Identify which cell holds the provided text, then report its [x, y] central coordinate. 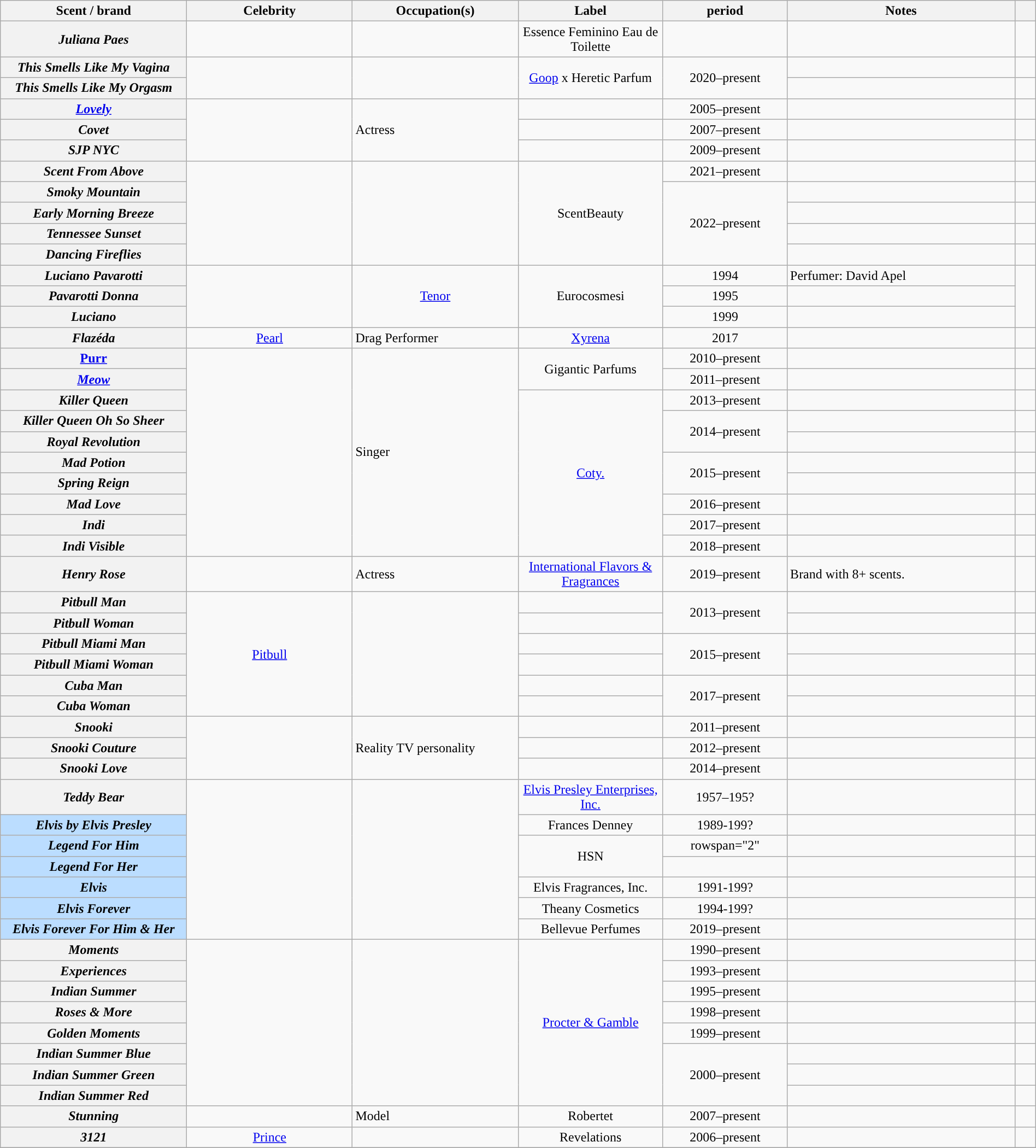
HSN [590, 856]
Pitbull Miami Man [94, 644]
Luciano Pavarotti [94, 275]
ScentBeauty [590, 213]
Reality TV personality [435, 748]
This Smells Like My Vagina [94, 67]
Perfumer: David Apel [902, 275]
Bellevue Perfumes [590, 929]
2012–present [725, 748]
2010–present [725, 359]
1957–195? [725, 797]
Killer Queen Oh So Sheer [94, 421]
1999–present [725, 1033]
Drag Performer [435, 338]
Legend For Her [94, 866]
This Smells Like My Orgasm [94, 88]
Luciano [94, 317]
Golden Moments [94, 1033]
2006–present [725, 1137]
1993–present [725, 970]
2018–present [725, 546]
Covet [94, 130]
Pitbull Miami Woman [94, 665]
Model [435, 1116]
Elvis Fragrances, Inc. [590, 887]
Lovely [94, 109]
Scent From Above [94, 171]
SJP NYC [94, 150]
Indian Summer Green [94, 1075]
Royal Revolution [94, 442]
Elvis [94, 887]
Indian Summer [94, 992]
Elvis by Elvis Presley [94, 825]
Frances Denney [590, 825]
Dancing Fireflies [94, 254]
Pearl [270, 338]
Occupation(s) [435, 11]
Flazéda [94, 338]
1995 [725, 296]
2005–present [725, 109]
2017 [725, 338]
Cuba Man [94, 686]
Scent / brand [94, 11]
Juliana Paes [94, 39]
1998–present [725, 1012]
Cuba Woman [94, 706]
Meow [94, 379]
Tenor [435, 296]
1995–present [725, 992]
Elvis Forever [94, 908]
Indi [94, 525]
1994 [725, 275]
Snooki Couture [94, 748]
Pitbull Man [94, 602]
2021–present [725, 171]
Killer Queen [94, 400]
Indi Visible [94, 546]
Pitbull [270, 654]
Revelations [590, 1137]
Purr [94, 359]
1990–present [725, 950]
Smoky Mountain [94, 192]
2016–present [725, 504]
International Flavors & Fragrances [590, 574]
2022–present [725, 223]
Stunning [94, 1116]
Singer [435, 453]
period [725, 11]
Snooki [94, 727]
Goop x Heretic Parfum [590, 78]
Notes [902, 11]
Legend For Him [94, 846]
Tennessee Sunset [94, 233]
1994-199? [725, 908]
Early Morning Breeze [94, 213]
1999 [725, 317]
rowspan="2" [725, 846]
Roses & More [94, 1012]
Pavarotti Donna [94, 296]
2009–present [725, 150]
2020–present [725, 78]
Theany Cosmetics [590, 908]
1989-199? [725, 825]
Moments [94, 950]
Celebrity [270, 11]
Robertet [590, 1116]
Coty. [590, 473]
Mad Potion [94, 462]
Procter & Gamble [590, 1022]
Experiences [94, 970]
Xyrena [590, 338]
Prince [270, 1137]
Elvis Presley Enterprises, Inc. [590, 797]
Indian Summer Red [94, 1096]
Teddy Bear [94, 797]
Mad Love [94, 504]
Essence Feminino Eau de Toilette [590, 39]
Spring Reign [94, 483]
2000–present [725, 1075]
Pitbull Woman [94, 623]
1991-199? [725, 887]
Brand with 8+ scents. [902, 574]
Elvis Forever For Him & Her [94, 929]
Snooki Love [94, 769]
3121 [94, 1137]
Henry Rose [94, 574]
Indian Summer Blue [94, 1054]
Eurocosmesi [590, 296]
Label [590, 11]
Gigantic Parfums [590, 369]
